Find where the given text appears and provide that cell's center as [x, y] coordinate. 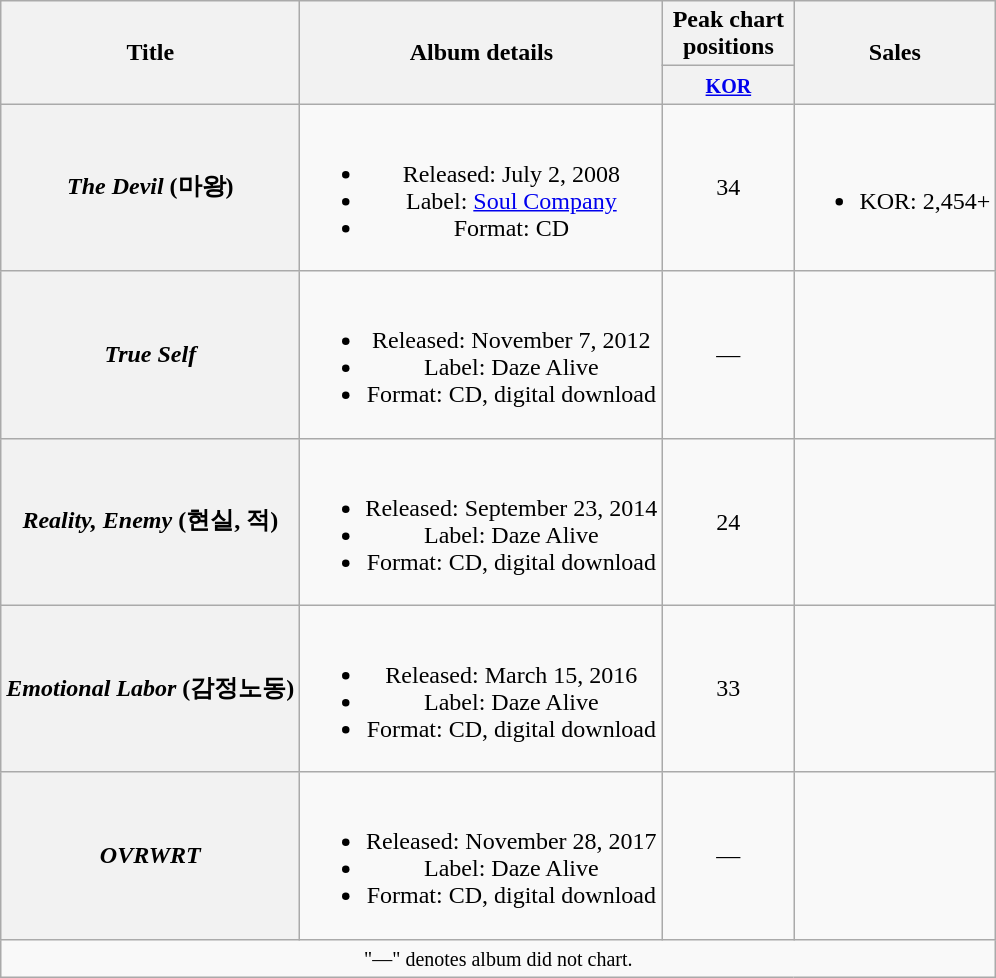
Released: September 23, 2014Label: Daze AliveFormat: CD, digital download [482, 522]
Peak chart positions [728, 34]
"—" denotes album did not chart. [498, 958]
KOR [728, 85]
Album details [482, 52]
The Devil (마왕) [150, 188]
Sales [895, 52]
Title [150, 52]
Released: November 7, 2012Label: Daze AliveFormat: CD, digital download [482, 354]
33 [728, 688]
Released: March 15, 2016Label: Daze AliveFormat: CD, digital download [482, 688]
Released: July 2, 2008Label: Soul CompanyFormat: CD [482, 188]
True Self [150, 354]
Emotional Labor (감정노동) [150, 688]
KOR: 2,454+ [895, 188]
34 [728, 188]
OVRWRT [150, 856]
24 [728, 522]
Released: November 28, 2017Label: Daze AliveFormat: CD, digital download [482, 856]
Reality, Enemy (현실, 적) [150, 522]
